Scan for the cell matching the given text and deliver its (x, y) coordinate at center. 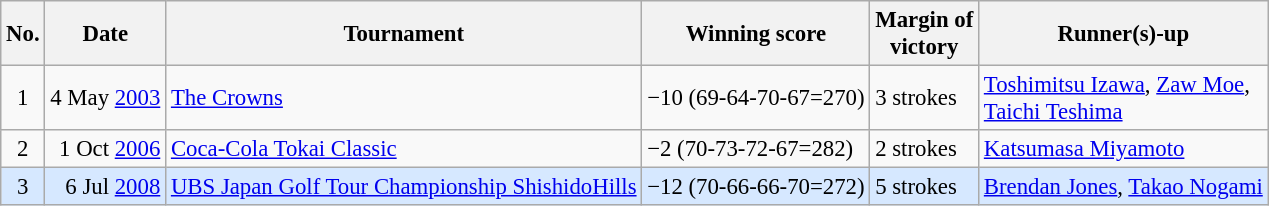
5 strokes (924, 187)
−10 (69-64-70-67=270) (756, 98)
−2 (70-73-72-67=282) (756, 149)
1 (23, 98)
Winning score (756, 34)
Toshimitsu Izawa, Zaw Moe, Taichi Teshima (1124, 98)
Coca-Cola Tokai Classic (404, 149)
UBS Japan Golf Tour Championship ShishidoHills (404, 187)
2 strokes (924, 149)
2 (23, 149)
1 Oct 2006 (106, 149)
The Crowns (404, 98)
Date (106, 34)
Runner(s)-up (1124, 34)
3 (23, 187)
Margin ofvictory (924, 34)
3 strokes (924, 98)
6 Jul 2008 (106, 187)
−12 (70-66-66-70=272) (756, 187)
Katsumasa Miyamoto (1124, 149)
4 May 2003 (106, 98)
Tournament (404, 34)
Brendan Jones, Takao Nogami (1124, 187)
No. (23, 34)
